Provide the (x, y) coordinate of the cell's center where the given text is located.  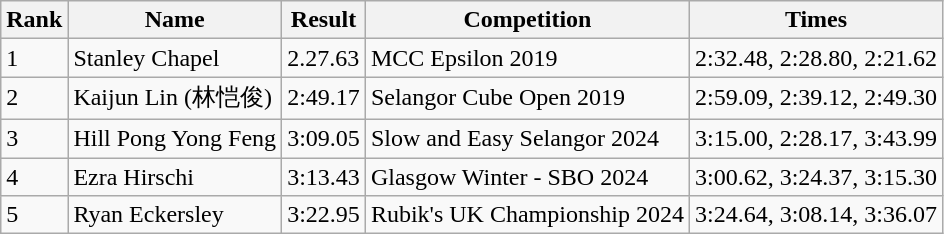
Glasgow Winter - SBO 2024 (527, 177)
2:32.48, 2:28.80, 2:21.62 (816, 58)
3:24.64, 3:08.14, 3:36.07 (816, 215)
Rubik's UK Championship 2024 (527, 215)
Result (324, 20)
Times (816, 20)
Name (175, 20)
3:09.05 (324, 138)
2 (34, 98)
Selangor Cube Open 2019 (527, 98)
MCC Epsilon 2019 (527, 58)
3 (34, 138)
2.27.63 (324, 58)
Hill Pong Yong Feng (175, 138)
3:00.62, 3:24.37, 3:15.30 (816, 177)
3:22.95 (324, 215)
3:13.43 (324, 177)
Ezra Hirschi (175, 177)
Ryan Eckersley (175, 215)
Rank (34, 20)
3:15.00, 2:28.17, 3:43.99 (816, 138)
2:59.09, 2:39.12, 2:49.30 (816, 98)
Kaijun Lin (林恺俊) (175, 98)
1 (34, 58)
2:49.17 (324, 98)
5 (34, 215)
Competition (527, 20)
Slow and Easy Selangor 2024 (527, 138)
4 (34, 177)
Stanley Chapel (175, 58)
